Capture the cell that displays the provided text and extract its [X, Y] central coordinate. 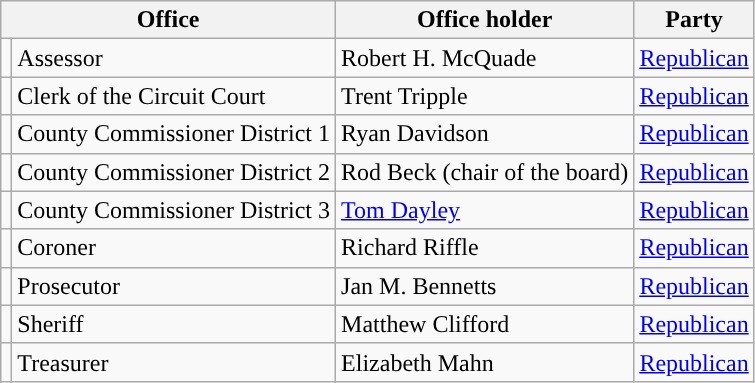
Clerk of the Circuit Court [174, 96]
Trent Tripple [485, 96]
Elizabeth Mahn [485, 362]
County Commissioner District 2 [174, 172]
Tom Dayley [485, 210]
Sheriff [174, 324]
Prosecutor [174, 286]
Party [694, 20]
Coroner [174, 248]
Matthew Clifford [485, 324]
Rod Beck (chair of the board) [485, 172]
Robert H. McQuade [485, 58]
County Commissioner District 1 [174, 134]
County Commissioner District 3 [174, 210]
Office holder [485, 20]
Assessor [174, 58]
Treasurer [174, 362]
Richard Riffle [485, 248]
Office [168, 20]
Jan M. Bennetts [485, 286]
Ryan Davidson [485, 134]
